Locate the cell with the specified text and output its (X, Y) center coordinate. 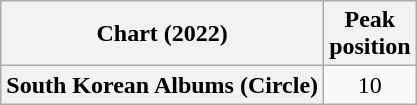
Peakposition (370, 34)
Chart (2022) (162, 34)
10 (370, 85)
South Korean Albums (Circle) (162, 85)
